Provide the (x, y) coordinate of the cell's center where the given text is located.  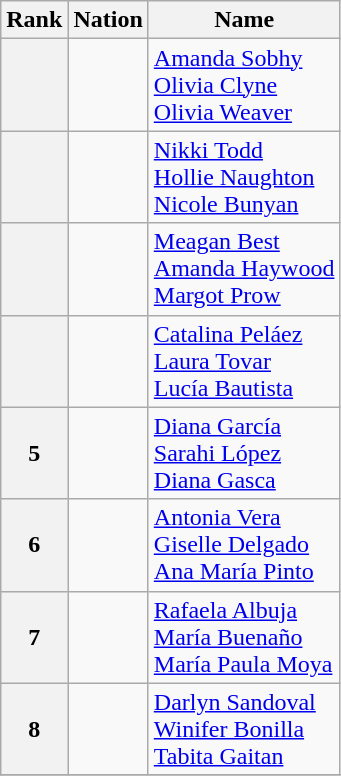
5 (34, 453)
6 (34, 545)
Diana GarcíaSarahi LópezDiana Gasca (244, 453)
Meagan BestAmanda HaywoodMargot Prow (244, 269)
Rank (34, 20)
Nikki ToddHollie NaughtonNicole Bunyan (244, 177)
Amanda SobhyOlivia ClyneOlivia Weaver (244, 85)
Rafaela AlbujaMaría BuenañoMaría Paula Moya (244, 637)
7 (34, 637)
Darlyn SandovalWinifer BonillaTabita Gaitan (244, 729)
Catalina PeláezLaura TovarLucía Bautista (244, 361)
8 (34, 729)
Name (244, 20)
Antonia VeraGiselle DelgadoAna María Pinto (244, 545)
Nation (108, 20)
